Scan for the cell matching the given text and deliver its (x, y) coordinate at center. 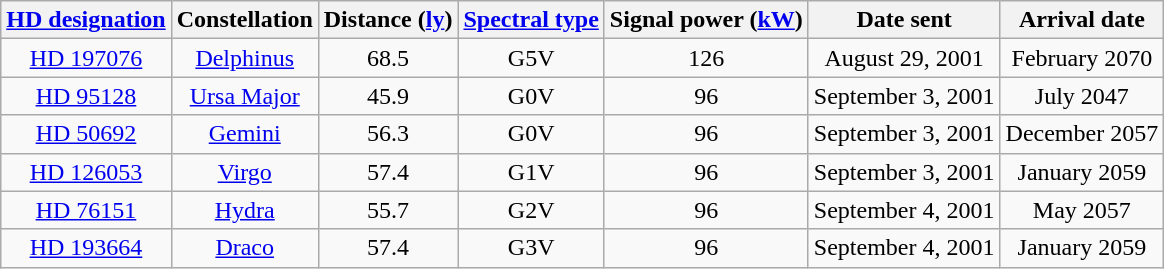
HD 193664 (86, 248)
G2V (531, 210)
May 2057 (1082, 210)
Ursa Major (244, 96)
G1V (531, 172)
G3V (531, 248)
February 2070 (1082, 58)
Draco (244, 248)
HD 50692 (86, 134)
HD 76151 (86, 210)
HD 197076 (86, 58)
HD 126053 (86, 172)
Signal power (kW) (706, 20)
December 2057 (1082, 134)
Gemini (244, 134)
HD 95128 (86, 96)
Spectral type (531, 20)
45.9 (388, 96)
Distance (ly) (388, 20)
Hydra (244, 210)
68.5 (388, 58)
July 2047 (1082, 96)
Arrival date (1082, 20)
56.3 (388, 134)
55.7 (388, 210)
HD designation (86, 20)
August 29, 2001 (904, 58)
Date sent (904, 20)
G5V (531, 58)
Constellation (244, 20)
Virgo (244, 172)
Delphinus (244, 58)
126 (706, 58)
